Pinpoint the cell where the given text exists, returning its [x, y] midpoint coordinate. 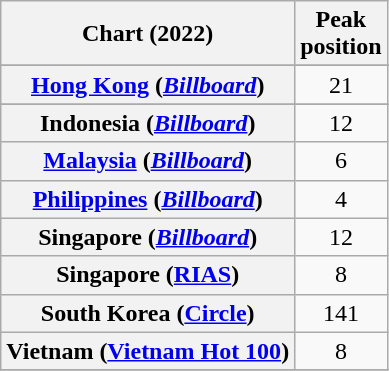
Hong Kong (Billboard) [148, 85]
4 [341, 199]
141 [341, 313]
6 [341, 161]
Vietnam (Vietnam Hot 100) [148, 351]
Indonesia (Billboard) [148, 123]
Malaysia (Billboard) [148, 161]
Chart (2022) [148, 34]
South Korea (Circle) [148, 313]
Singapore (RIAS) [148, 275]
21 [341, 85]
Philippines (Billboard) [148, 199]
Peakposition [341, 34]
Singapore (Billboard) [148, 237]
